From the cell containing the given text, extract its center point as (x, y) coordinate. 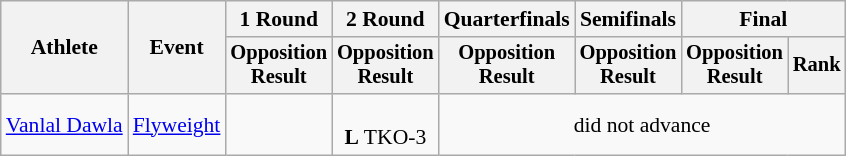
Quarterfinals (507, 19)
Flyweight (177, 124)
Event (177, 48)
L TKO-3 (386, 124)
Final (763, 19)
Rank (817, 66)
1 Round (278, 19)
did not advance (642, 124)
Athlete (64, 48)
Semifinals (628, 19)
Vanlal Dawla (64, 124)
2 Round (386, 19)
